Provide the [x, y] coordinate of the cell's center where the given text is located.  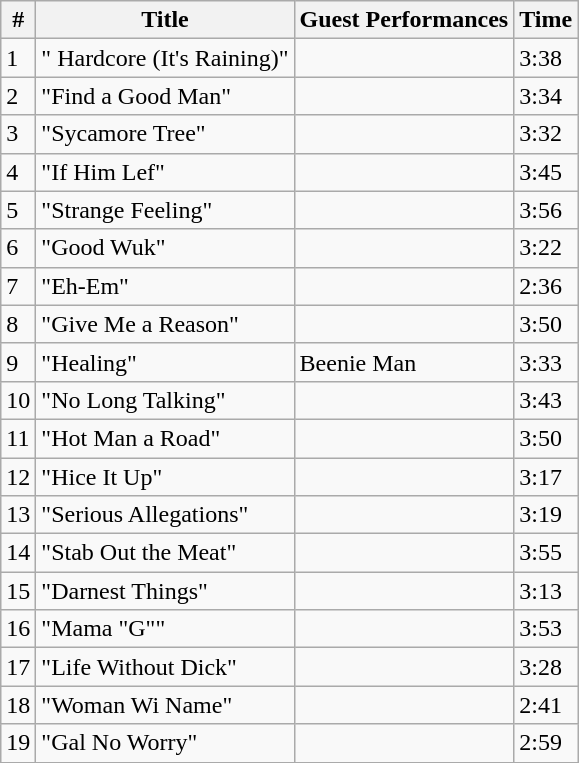
8 [18, 324]
5 [18, 210]
16 [18, 629]
"No Long Talking" [165, 400]
3:32 [546, 134]
3:17 [546, 477]
3:22 [546, 248]
"Gal No Worry" [165, 743]
Time [546, 20]
3:33 [546, 362]
Guest Performances [404, 20]
3:38 [546, 58]
"Eh-Em" [165, 286]
"Stab Out the Meat" [165, 553]
"Woman Wi Name" [165, 705]
3:43 [546, 400]
"Give Me a Reason" [165, 324]
3:45 [546, 172]
2:36 [546, 286]
3:19 [546, 515]
# [18, 20]
6 [18, 248]
"Strange Feeling" [165, 210]
2 [18, 96]
12 [18, 477]
13 [18, 515]
" Hardcore (It's Raining)" [165, 58]
15 [18, 591]
10 [18, 400]
Beenie Man [404, 362]
"Hice It Up" [165, 477]
"Sycamore Tree" [165, 134]
"Darnest Things" [165, 591]
9 [18, 362]
2:41 [546, 705]
"Hot Man a Road" [165, 438]
Title [165, 20]
11 [18, 438]
1 [18, 58]
"If Him Lef" [165, 172]
3:28 [546, 667]
14 [18, 553]
"Mama "G"" [165, 629]
4 [18, 172]
"Life Without Dick" [165, 667]
3:13 [546, 591]
"Find a Good Man" [165, 96]
7 [18, 286]
"Good Wuk" [165, 248]
2:59 [546, 743]
"Healing" [165, 362]
19 [18, 743]
3 [18, 134]
17 [18, 667]
3:55 [546, 553]
3:34 [546, 96]
3:56 [546, 210]
18 [18, 705]
"Serious Allegations" [165, 515]
3:53 [546, 629]
